For the text-containing cell, return its midpoint in (X, Y) coordinate format. 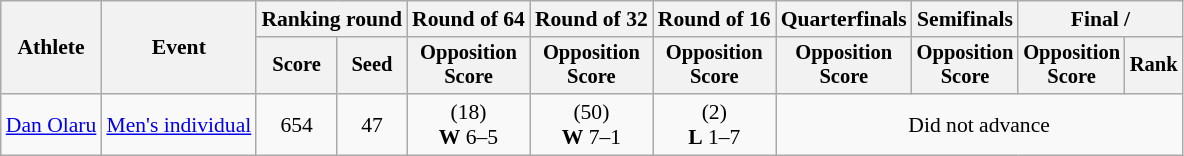
Men's individual (178, 124)
Seed (372, 66)
47 (372, 124)
Event (178, 48)
Ranking round (332, 19)
Score (296, 66)
Quarterfinals (844, 19)
Round of 64 (468, 19)
Dan Olaru (52, 124)
(18)W 6–5 (468, 124)
(2)L 1–7 (714, 124)
Did not advance (980, 124)
Athlete (52, 48)
Round of 32 (592, 19)
(50)W 7–1 (592, 124)
654 (296, 124)
Rank (1154, 66)
Semifinals (966, 19)
Round of 16 (714, 19)
Final / (1100, 19)
